Provide the [X, Y] coordinate of the cell's center where the given text is located.  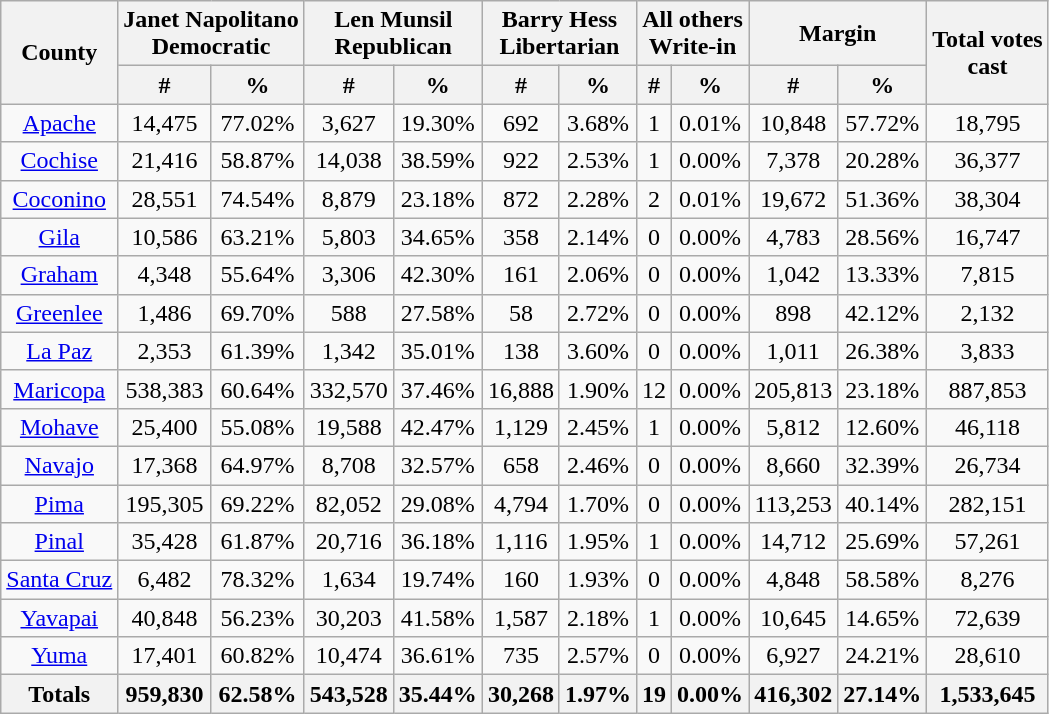
25.69% [882, 542]
5,812 [794, 427]
69.22% [258, 503]
26,734 [988, 465]
735 [520, 656]
2.57% [598, 656]
19,588 [348, 427]
36.18% [438, 542]
4,848 [794, 580]
160 [520, 580]
7,815 [988, 275]
6,927 [794, 656]
1,042 [794, 275]
57.72% [882, 123]
60.64% [258, 389]
Pima [60, 503]
19.74% [438, 580]
1.95% [598, 542]
4,348 [164, 275]
62.58% [258, 694]
37.46% [438, 389]
2.18% [598, 618]
1,634 [348, 580]
161 [520, 275]
1,533,645 [988, 694]
10,586 [164, 237]
78.32% [258, 580]
Graham [60, 275]
3,833 [988, 351]
77.02% [258, 123]
Maricopa [60, 389]
358 [520, 237]
Yuma [60, 656]
8,708 [348, 465]
2,353 [164, 351]
55.08% [258, 427]
Margin [838, 34]
Pinal [60, 542]
38,304 [988, 199]
20.28% [882, 161]
40,848 [164, 618]
12.60% [882, 427]
82,052 [348, 503]
61.87% [258, 542]
40.14% [882, 503]
36.61% [438, 656]
17,368 [164, 465]
14,475 [164, 123]
28.56% [882, 237]
2.45% [598, 427]
35.44% [438, 694]
63.21% [258, 237]
Total votescast [988, 52]
38.59% [438, 161]
Barry HessLibertarian [559, 34]
Cochise [60, 161]
4,783 [794, 237]
1.70% [598, 503]
8,276 [988, 580]
19,672 [794, 199]
19.30% [438, 123]
2.28% [598, 199]
2.72% [598, 313]
2.14% [598, 237]
34.65% [438, 237]
1.90% [598, 389]
Navajo [60, 465]
2.46% [598, 465]
35,428 [164, 542]
1,587 [520, 618]
1,116 [520, 542]
588 [348, 313]
All others Write-in [692, 34]
Janet NapolitanoDemocratic [211, 34]
8,660 [794, 465]
30,268 [520, 694]
Len MunsilRepublican [393, 34]
Yavapai [60, 618]
Mohave [60, 427]
25,400 [164, 427]
74.54% [258, 199]
69.70% [258, 313]
1,342 [348, 351]
La Paz [60, 351]
36,377 [988, 161]
57,261 [988, 542]
898 [794, 313]
3,627 [348, 123]
2,132 [988, 313]
10,848 [794, 123]
27.58% [438, 313]
3,306 [348, 275]
10,474 [348, 656]
20,716 [348, 542]
332,570 [348, 389]
2 [654, 199]
35.01% [438, 351]
56.23% [258, 618]
1,486 [164, 313]
24.21% [882, 656]
7,378 [794, 161]
1,129 [520, 427]
Gila [60, 237]
Coconino [60, 199]
Totals [60, 694]
32.39% [882, 465]
17,401 [164, 656]
55.64% [258, 275]
543,528 [348, 694]
32.57% [438, 465]
13.33% [882, 275]
14,712 [794, 542]
21,416 [164, 161]
205,813 [794, 389]
10,645 [794, 618]
887,853 [988, 389]
26.38% [882, 351]
28,551 [164, 199]
58.58% [882, 580]
6,482 [164, 580]
1.93% [598, 580]
41.58% [438, 618]
72,639 [988, 618]
922 [520, 161]
42.47% [438, 427]
58.87% [258, 161]
42.30% [438, 275]
58 [520, 313]
138 [520, 351]
8,879 [348, 199]
Apache [60, 123]
14.65% [882, 618]
538,383 [164, 389]
Santa Cruz [60, 580]
1.97% [598, 694]
Greenlee [60, 313]
19 [654, 694]
61.39% [258, 351]
4,794 [520, 503]
60.82% [258, 656]
County [60, 52]
3.60% [598, 351]
14,038 [348, 161]
28,610 [988, 656]
2.06% [598, 275]
29.08% [438, 503]
51.36% [882, 199]
42.12% [882, 313]
195,305 [164, 503]
46,118 [988, 427]
16,747 [988, 237]
959,830 [164, 694]
3.68% [598, 123]
1,011 [794, 351]
872 [520, 199]
692 [520, 123]
416,302 [794, 694]
64.97% [258, 465]
18,795 [988, 123]
2.53% [598, 161]
27.14% [882, 694]
658 [520, 465]
30,203 [348, 618]
113,253 [794, 503]
282,151 [988, 503]
5,803 [348, 237]
16,888 [520, 389]
12 [654, 389]
